Extract the [X, Y] coordinate from the center of the cell holding the provided text.  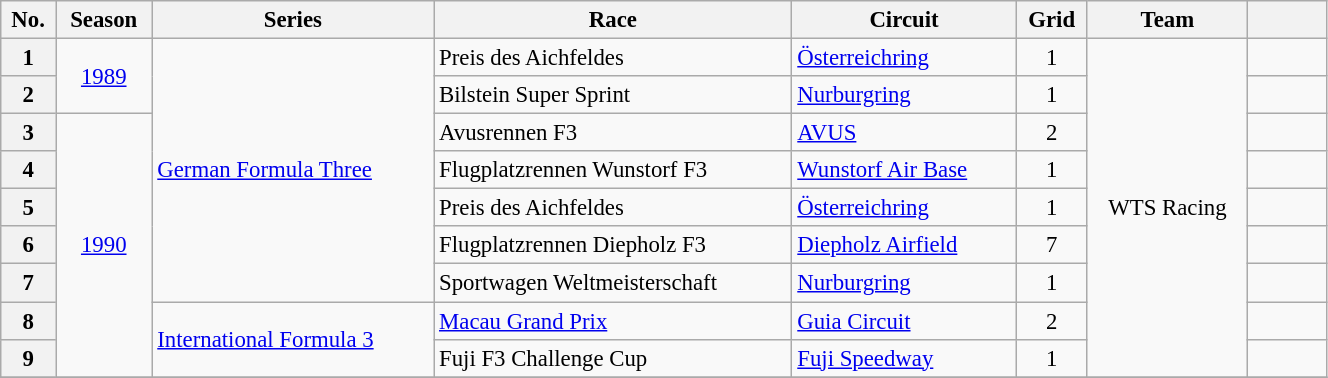
Diepholz Airfield [904, 245]
German Formula Three [293, 170]
9 [28, 358]
Fuji Speedway [904, 358]
Macau Grand Prix [613, 321]
6 [28, 245]
Guia Circuit [904, 321]
Season [104, 20]
Circuit [904, 20]
8 [28, 321]
5 [28, 208]
Avusrennen F3 [613, 133]
AVUS [904, 133]
Wunstorf Air Base [904, 170]
No. [28, 20]
1989 [104, 76]
Flugplatzrennen Wunstorf F3 [613, 170]
International Formula 3 [293, 340]
Team [1167, 20]
Fuji F3 Challenge Cup [613, 358]
Series [293, 20]
4 [28, 170]
Bilstein Super Sprint [613, 95]
1990 [104, 246]
WTS Racing [1167, 208]
Flugplatzrennen Diepholz F3 [613, 245]
3 [28, 133]
Race [613, 20]
Sportwagen Weltmeisterschaft [613, 283]
Grid [1052, 20]
